Capture the cell that displays the provided text and extract its (X, Y) central coordinate. 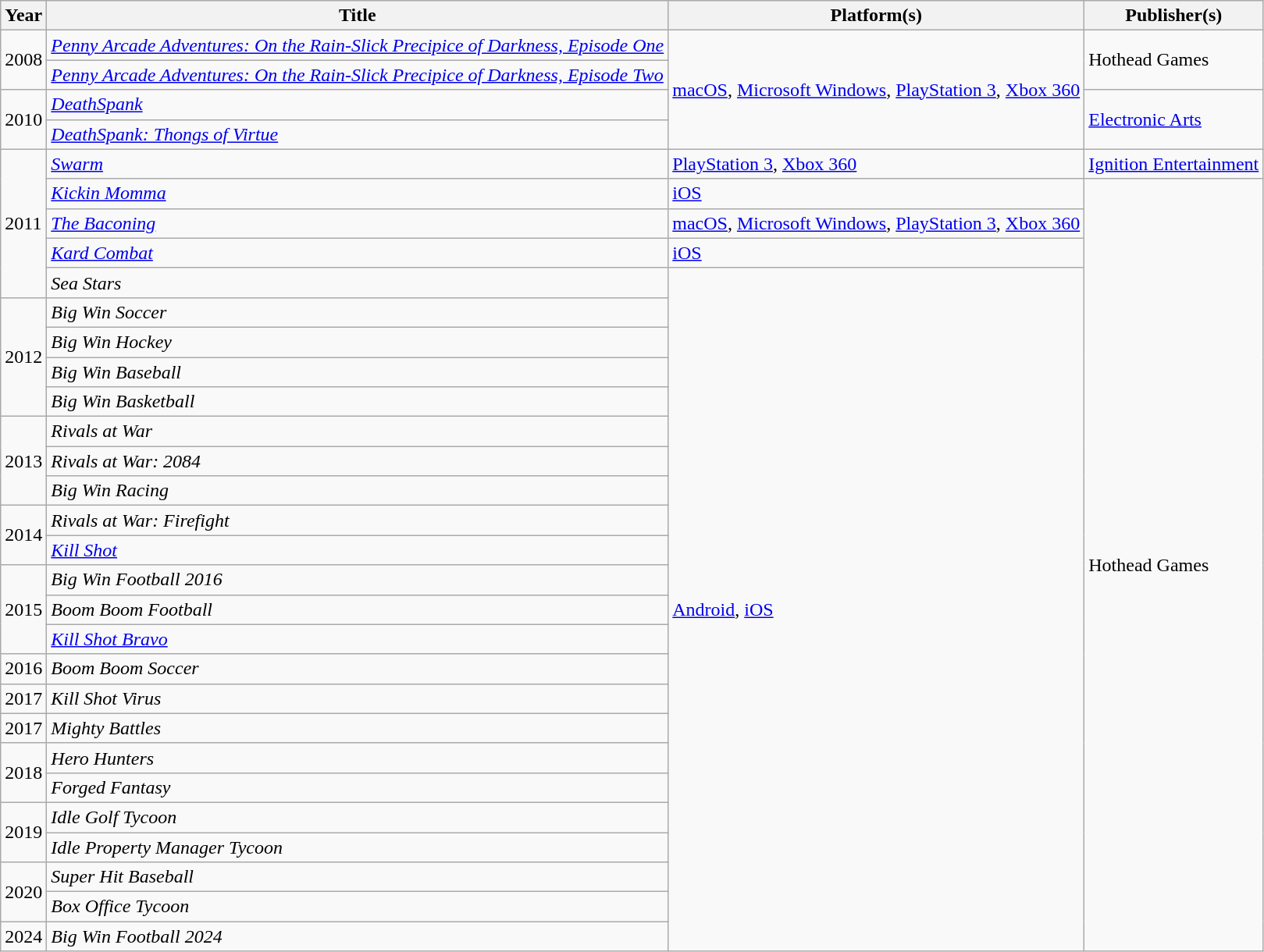
Kill Shot (358, 550)
DeathSpank: Thongs of Virtue (358, 134)
Super Hit Baseball (358, 877)
Penny Arcade Adventures: On the Rain-Slick Precipice of Darkness, Episode One (358, 45)
Title (358, 16)
DeathSpank (358, 105)
Hero Hunters (358, 758)
2015 (23, 609)
2008 (23, 60)
Ignition Entertainment (1174, 164)
Swarm (358, 164)
Boom Boom Soccer (358, 669)
Penny Arcade Adventures: On the Rain-Slick Precipice of Darkness, Episode Two (358, 75)
Kard Combat (358, 253)
Rivals at War (358, 432)
2012 (23, 357)
The Baconing (358, 223)
Electronic Arts (1174, 119)
2016 (23, 669)
2013 (23, 461)
2011 (23, 223)
2024 (23, 936)
Sea Stars (358, 282)
2018 (23, 773)
2019 (23, 832)
Idle Golf Tycoon (358, 817)
Big Win Hockey (358, 342)
Kill Shot Virus (358, 698)
Box Office Tycoon (358, 907)
Big Win Soccer (358, 312)
Kickin Momma (358, 194)
PlayStation 3, Xbox 360 (876, 164)
Mighty Battles (358, 728)
Forged Fantasy (358, 787)
Big Win Basketball (358, 402)
2020 (23, 892)
Publisher(s) (1174, 16)
Big Win Baseball (358, 372)
Boom Boom Football (358, 609)
Rivals at War: Firefight (358, 520)
Rivals at War: 2084 (358, 461)
Idle Property Manager Tycoon (358, 847)
Big Win Football 2024 (358, 936)
Big Win Football 2016 (358, 580)
Platform(s) (876, 16)
Year (23, 16)
2010 (23, 119)
Big Win Racing (358, 491)
Android, iOS (876, 609)
Kill Shot Bravo (358, 639)
2014 (23, 535)
